Capture the cell that displays the provided text and extract its (X, Y) central coordinate. 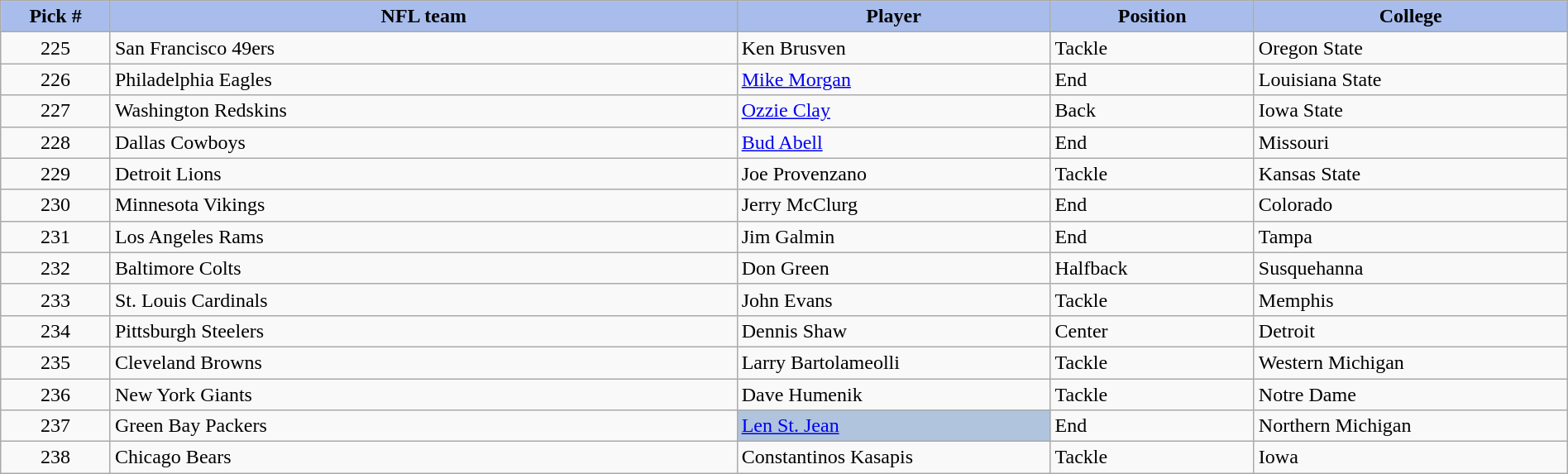
Don Green (893, 268)
228 (56, 142)
Bud Abell (893, 142)
St. Louis Cardinals (423, 299)
Jim Galmin (893, 237)
Baltimore Colts (423, 268)
236 (56, 395)
San Francisco 49ers (423, 48)
Halfback (1152, 268)
225 (56, 48)
Ken Brusven (893, 48)
Iowa (1411, 457)
Center (1152, 331)
College (1411, 17)
Kansas State (1411, 174)
Dave Humenik (893, 395)
John Evans (893, 299)
Cleveland Browns (423, 362)
231 (56, 237)
Los Angeles Rams (423, 237)
238 (56, 457)
Back (1152, 111)
Memphis (1411, 299)
Jerry McClurg (893, 205)
Detroit Lions (423, 174)
230 (56, 205)
Ozzie Clay (893, 111)
Louisiana State (1411, 79)
Northern Michigan (1411, 426)
233 (56, 299)
Larry Bartolameolli (893, 362)
Joe Provenzano (893, 174)
Len St. Jean (893, 426)
Missouri (1411, 142)
Colorado (1411, 205)
Pick # (56, 17)
Dallas Cowboys (423, 142)
Chicago Bears (423, 457)
Western Michigan (1411, 362)
229 (56, 174)
NFL team (423, 17)
Pittsburgh Steelers (423, 331)
Position (1152, 17)
Philadelphia Eagles (423, 79)
234 (56, 331)
Constantinos Kasapis (893, 457)
232 (56, 268)
New York Giants (423, 395)
235 (56, 362)
Detroit (1411, 331)
227 (56, 111)
Green Bay Packers (423, 426)
Washington Redskins (423, 111)
226 (56, 79)
Oregon State (1411, 48)
Notre Dame (1411, 395)
237 (56, 426)
Mike Morgan (893, 79)
Iowa State (1411, 111)
Minnesota Vikings (423, 205)
Dennis Shaw (893, 331)
Tampa (1411, 237)
Susquehanna (1411, 268)
Player (893, 17)
